Determine the (X, Y) coordinate at the center of the cell enclosing the given text.  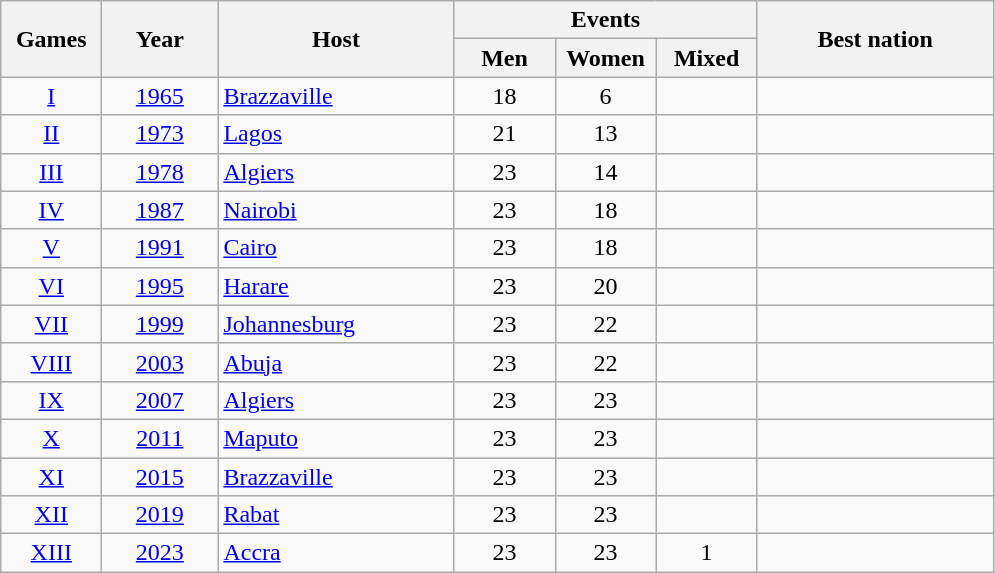
Best nation (875, 39)
Johannesburg (336, 324)
2023 (160, 553)
IV (52, 210)
Abuja (336, 362)
XIII (52, 553)
Women (606, 58)
Mixed (706, 58)
1965 (160, 96)
V (52, 248)
Maputo (336, 438)
X (52, 438)
2007 (160, 400)
21 (504, 134)
13 (606, 134)
VIII (52, 362)
VII (52, 324)
Host (336, 39)
1987 (160, 210)
1 (706, 553)
14 (606, 172)
Nairobi (336, 210)
Rabat (336, 515)
Accra (336, 553)
VI (52, 286)
1978 (160, 172)
1999 (160, 324)
Lagos (336, 134)
20 (606, 286)
XII (52, 515)
2019 (160, 515)
1995 (160, 286)
2003 (160, 362)
2015 (160, 477)
Cairo (336, 248)
1973 (160, 134)
Games (52, 39)
Year (160, 39)
XI (52, 477)
III (52, 172)
I (52, 96)
1991 (160, 248)
Events (606, 20)
Harare (336, 286)
Men (504, 58)
II (52, 134)
IX (52, 400)
2011 (160, 438)
6 (606, 96)
